Find where the given text appears and provide that cell's center as [x, y] coordinate. 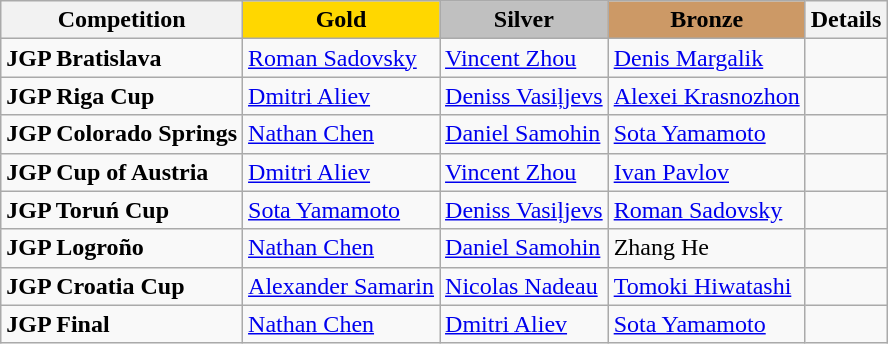
JGP Colorado Springs [122, 134]
Alexei Krasnozhon [706, 96]
Tomoki Hiwatashi [706, 286]
Ivan Pavlov [706, 172]
JGP Final [122, 324]
Zhang He [706, 248]
JGP Bratislava [122, 58]
Alexander Samarin [342, 286]
Gold [342, 20]
JGP Toruń Cup [122, 210]
Nicolas Nadeau [524, 286]
Competition [122, 20]
JGP Logroño [122, 248]
Bronze [706, 20]
JGP Croatia Cup [122, 286]
Silver [524, 20]
JGP Riga Cup [122, 96]
JGP Cup of Austria [122, 172]
Details [846, 20]
Denis Margalik [706, 58]
